Provide the [x, y] coordinate of the cell's center where the given text is located.  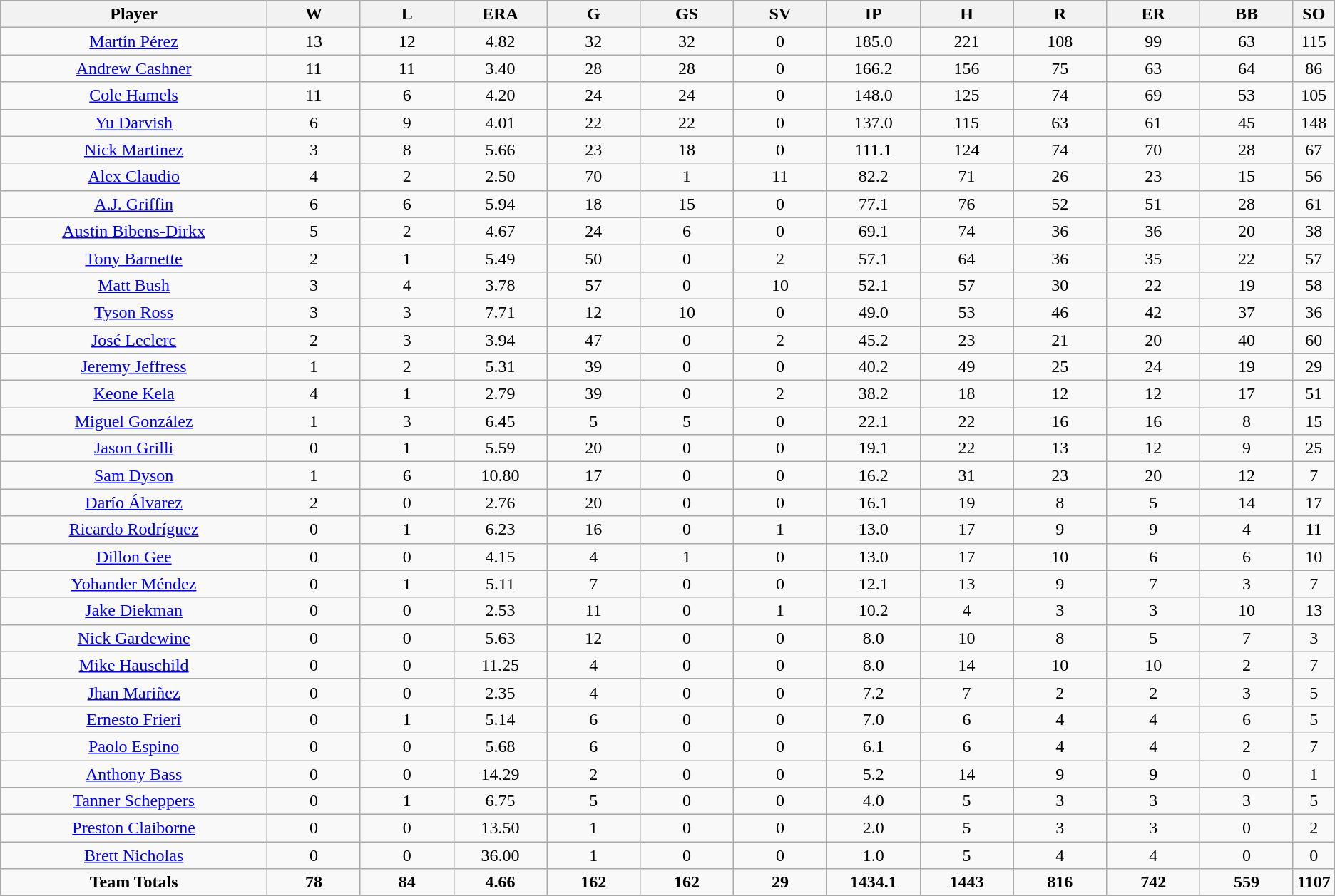
BB [1247, 14]
Nick Gardewine [134, 638]
Ernesto Frieri [134, 719]
ERA [501, 14]
148 [1314, 123]
Jhan Mariñez [134, 692]
111.1 [873, 150]
221 [967, 41]
4.66 [501, 882]
Jeremy Jeffress [134, 367]
ER [1154, 14]
4.67 [501, 231]
Alex Claudio [134, 177]
Mike Hauschild [134, 665]
5.66 [501, 150]
148.0 [873, 96]
5.68 [501, 746]
78 [314, 882]
1107 [1314, 882]
2.0 [873, 828]
10.2 [873, 611]
Preston Claiborne [134, 828]
R [1060, 14]
49.0 [873, 312]
137.0 [873, 123]
46 [1060, 312]
166.2 [873, 68]
38 [1314, 231]
4.15 [501, 557]
Matt Bush [134, 285]
2.76 [501, 503]
69 [1154, 96]
69.1 [873, 231]
31 [967, 475]
19.1 [873, 448]
185.0 [873, 41]
Jason Grilli [134, 448]
5.49 [501, 258]
108 [1060, 41]
5.63 [501, 638]
742 [1154, 882]
86 [1314, 68]
50 [593, 258]
Paolo Espino [134, 746]
Sam Dyson [134, 475]
Tyson Ross [134, 312]
38.2 [873, 394]
36.00 [501, 855]
Dillon Gee [134, 557]
6.75 [501, 801]
26 [1060, 177]
76 [967, 204]
2.50 [501, 177]
Team Totals [134, 882]
4.20 [501, 96]
L [406, 14]
12.1 [873, 584]
21 [1060, 340]
45 [1247, 123]
37 [1247, 312]
156 [967, 68]
1434.1 [873, 882]
Yohander Méndez [134, 584]
Nick Martinez [134, 150]
816 [1060, 882]
559 [1247, 882]
2.79 [501, 394]
Player [134, 14]
40 [1247, 340]
105 [1314, 96]
H [967, 14]
16.1 [873, 503]
Cole Hamels [134, 96]
G [593, 14]
52 [1060, 204]
14.29 [501, 773]
Yu Darvish [134, 123]
40.2 [873, 367]
2.53 [501, 611]
5.2 [873, 773]
47 [593, 340]
77.1 [873, 204]
5.11 [501, 584]
4.01 [501, 123]
57.1 [873, 258]
1443 [967, 882]
84 [406, 882]
82.2 [873, 177]
4.82 [501, 41]
SV [780, 14]
6.1 [873, 746]
75 [1060, 68]
Miguel González [134, 421]
16.2 [873, 475]
22.1 [873, 421]
Jake Diekman [134, 611]
5.14 [501, 719]
60 [1314, 340]
Keone Kela [134, 394]
11.25 [501, 665]
6.23 [501, 530]
Martín Pérez [134, 41]
Tony Barnette [134, 258]
3.40 [501, 68]
Brett Nicholas [134, 855]
2.35 [501, 692]
Andrew Cashner [134, 68]
56 [1314, 177]
7.2 [873, 692]
IP [873, 14]
W [314, 14]
GS [687, 14]
7.0 [873, 719]
6.45 [501, 421]
99 [1154, 41]
45.2 [873, 340]
3.94 [501, 340]
5.94 [501, 204]
52.1 [873, 285]
SO [1314, 14]
7.71 [501, 312]
58 [1314, 285]
71 [967, 177]
5.31 [501, 367]
Ricardo Rodríguez [134, 530]
42 [1154, 312]
125 [967, 96]
13.50 [501, 828]
67 [1314, 150]
35 [1154, 258]
Darío Álvarez [134, 503]
José Leclerc [134, 340]
Anthony Bass [134, 773]
Austin Bibens-Dirkx [134, 231]
49 [967, 367]
1.0 [873, 855]
A.J. Griffin [134, 204]
30 [1060, 285]
124 [967, 150]
5.59 [501, 448]
4.0 [873, 801]
3.78 [501, 285]
10.80 [501, 475]
Tanner Scheppers [134, 801]
